Detect which cell encompasses the target text, then output its (X, Y) center coordinate. 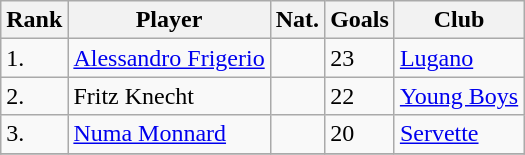
Numa Monnard (169, 134)
20 (360, 134)
Lugano (458, 58)
Player (169, 20)
Nat. (297, 20)
3. (34, 134)
Servette (458, 134)
Young Boys (458, 96)
Goals (360, 20)
Fritz Knecht (169, 96)
23 (360, 58)
2. (34, 96)
1. (34, 58)
22 (360, 96)
Club (458, 20)
Rank (34, 20)
Alessandro Frigerio (169, 58)
